Extract the (x, y) coordinate from the center of the cell holding the provided text.  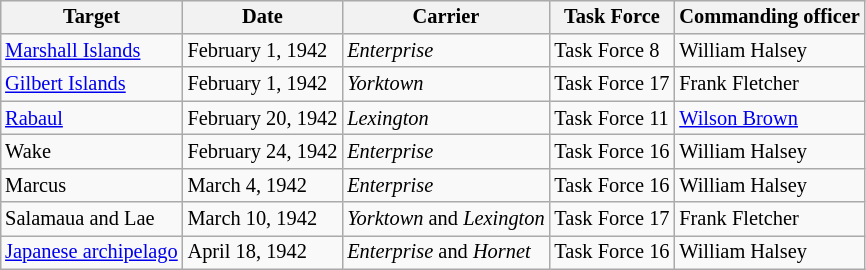
Carrier (446, 17)
Commanding officer (769, 17)
March 4, 1942 (263, 185)
Yorktown and Lexington (446, 219)
Yorktown (446, 84)
Wilson Brown (769, 118)
Task Force 11 (612, 118)
March 10, 1942 (263, 219)
Enterprise and Hornet (446, 253)
February 24, 1942 (263, 152)
Japanese archipelago (91, 253)
Target (91, 17)
Date (263, 17)
Task Force 8 (612, 51)
Marcus (91, 185)
Task Force (612, 17)
April 18, 1942 (263, 253)
Marshall Islands (91, 51)
Lexington (446, 118)
Gilbert Islands (91, 84)
February 20, 1942 (263, 118)
Rabaul (91, 118)
Salamaua and Lae (91, 219)
Wake (91, 152)
